Scan for the cell matching the given text and deliver its [X, Y] coordinate at center. 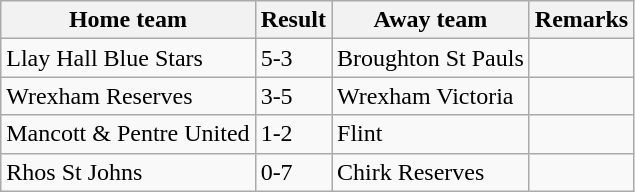
3-5 [293, 96]
Broughton St Pauls [431, 58]
Wrexham Victoria [431, 96]
Result [293, 20]
1-2 [293, 134]
Home team [128, 20]
Chirk Reserves [431, 172]
Mancott & Pentre United [128, 134]
Llay Hall Blue Stars [128, 58]
Wrexham Reserves [128, 96]
Remarks [581, 20]
5-3 [293, 58]
Flint [431, 134]
Rhos St Johns [128, 172]
Away team [431, 20]
0-7 [293, 172]
